Provide the (x, y) coordinate of the cell's center where the given text is located.  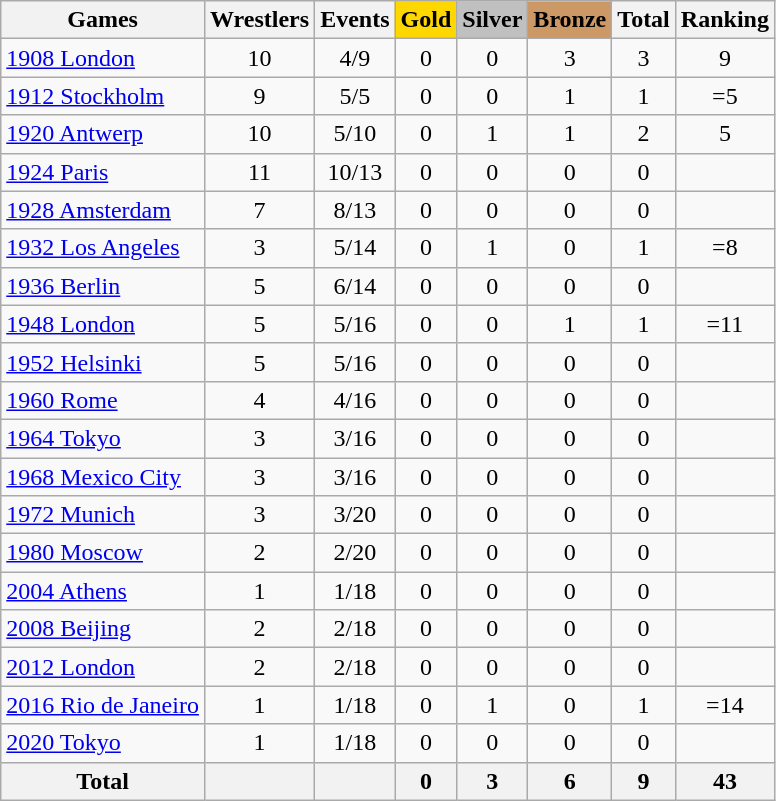
2016 Rio de Janeiro (103, 705)
Wrestlers (259, 20)
5/14 (355, 248)
1936 Berlin (103, 286)
2/20 (355, 553)
Ranking (724, 20)
5/10 (355, 134)
8/13 (355, 210)
43 (724, 781)
1948 London (103, 324)
5/5 (355, 96)
1928 Amsterdam (103, 210)
4/16 (355, 400)
=5 (724, 96)
1920 Antwerp (103, 134)
1980 Moscow (103, 553)
6/14 (355, 286)
1972 Munich (103, 515)
1952 Helsinki (103, 362)
Gold (426, 20)
1924 Paris (103, 172)
7 (259, 210)
4/9 (355, 58)
Silver (492, 20)
1968 Mexico City (103, 477)
=11 (724, 324)
Games (103, 20)
=8 (724, 248)
3/20 (355, 515)
2012 London (103, 667)
1908 London (103, 58)
11 (259, 172)
1932 Los Angeles (103, 248)
4 (259, 400)
1960 Rome (103, 400)
=14 (724, 705)
10/13 (355, 172)
2004 Athens (103, 591)
Events (355, 20)
1964 Tokyo (103, 438)
Bronze (570, 20)
1912 Stockholm (103, 96)
2020 Tokyo (103, 743)
2008 Beijing (103, 629)
6 (570, 781)
